Find where the given text appears and provide that cell's center as [x, y] coordinate. 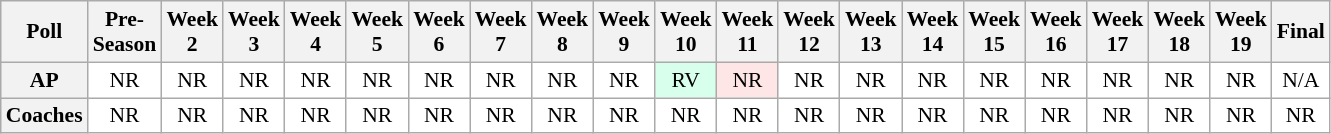
Coaches [44, 116]
Week10 [686, 32]
Week7 [501, 32]
AP [44, 80]
Week3 [254, 32]
Poll [44, 32]
Week19 [1241, 32]
Week14 [933, 32]
Week12 [809, 32]
Week18 [1179, 32]
Week16 [1056, 32]
Final [1301, 32]
Week8 [562, 32]
RV [686, 80]
Week9 [624, 32]
Week15 [994, 32]
Week2 [192, 32]
N/A [1301, 80]
Week6 [439, 32]
Week11 [748, 32]
Week17 [1118, 32]
Week13 [871, 32]
Pre-Season [125, 32]
Week4 [316, 32]
Week5 [377, 32]
